Detect which cell encompasses the target text, then output its [x, y] center coordinate. 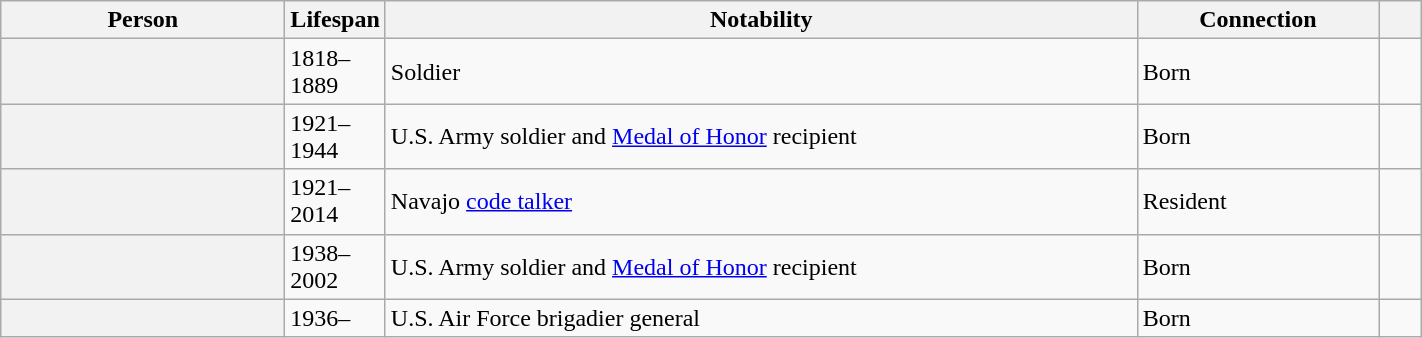
1936– [335, 318]
1921–2014 [335, 202]
Lifespan [335, 20]
Person [143, 20]
1921–1944 [335, 136]
U.S. Air Force brigadier general [761, 318]
Navajo code talker [761, 202]
Resident [1258, 202]
1938–2002 [335, 266]
Notability [761, 20]
Connection [1258, 20]
1818–1889 [335, 72]
Soldier [761, 72]
